Capture the cell that displays the provided text and extract its [X, Y] central coordinate. 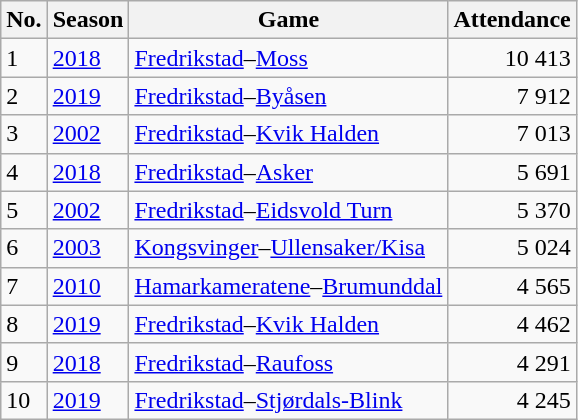
10 [24, 400]
2 [24, 96]
5 370 [512, 210]
No. [24, 20]
7 013 [512, 134]
8 [24, 324]
1 [24, 58]
5 [24, 210]
Fredrikstad–Asker [288, 172]
9 [24, 362]
2010 [88, 286]
4 462 [512, 324]
5 024 [512, 248]
Fredrikstad–Byåsen [288, 96]
4 565 [512, 286]
7 912 [512, 96]
Kongsvinger–Ullensaker/Kisa [288, 248]
Fredrikstad–Stjørdals-Blink [288, 400]
7 [24, 286]
Game [288, 20]
10 413 [512, 58]
Hamarkameratene–Brumunddal [288, 286]
3 [24, 134]
Fredrikstad–Moss [288, 58]
Season [88, 20]
4 245 [512, 400]
Fredrikstad–Eidsvold Turn [288, 210]
Attendance [512, 20]
2003 [88, 248]
5 691 [512, 172]
Fredrikstad–Raufoss [288, 362]
6 [24, 248]
4 [24, 172]
4 291 [512, 362]
